Scan for the cell matching the given text and deliver its [x, y] coordinate at center. 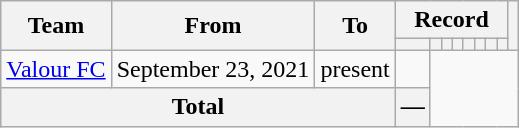
Record [451, 20]
Valour FC [56, 69]
— [412, 107]
September 23, 2021 [213, 69]
To [355, 26]
Total [198, 107]
present [355, 69]
From [213, 26]
Team [56, 26]
